Extract the (X, Y) coordinate from the center of the cell holding the provided text.  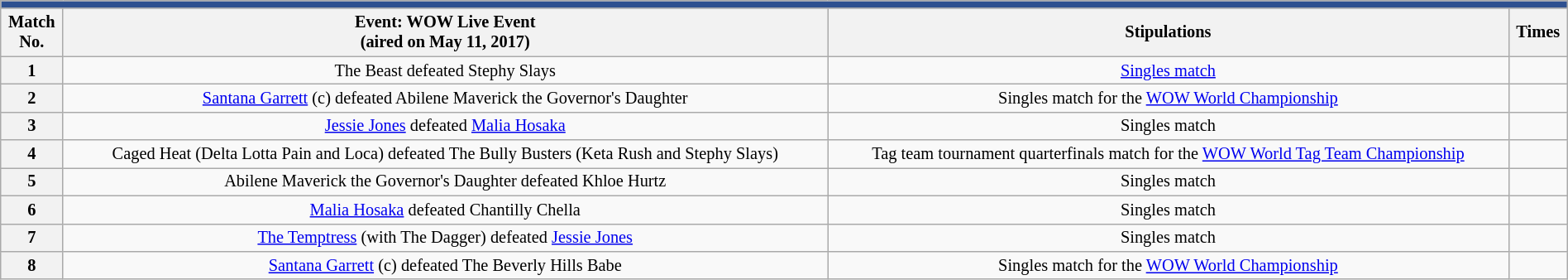
3 (31, 126)
Match No. (31, 32)
Event: WOW Live Event(aired on May 11, 2017) (445, 32)
Caged Heat (Delta Lotta Pain and Loca) defeated The Bully Busters (Keta Rush and Stephy Slays) (445, 154)
Santana Garrett (c) defeated Abilene Maverick the Governor's Daughter (445, 98)
Jessie Jones defeated Malia Hosaka (445, 126)
Stipulations (1169, 32)
Abilene Maverick the Governor's Daughter defeated Khloe Hurtz (445, 181)
Times (1538, 32)
Tag team tournament quarterfinals match for the WOW World Tag Team Championship (1169, 154)
The Beast defeated Stephy Slays (445, 70)
8 (31, 265)
1 (31, 70)
7 (31, 238)
Malia Hosaka defeated Chantilly Chella (445, 210)
5 (31, 181)
2 (31, 98)
The Temptress (with The Dagger) defeated Jessie Jones (445, 238)
6 (31, 210)
4 (31, 154)
Santana Garrett (c) defeated The Beverly Hills Babe (445, 265)
